Return [X, Y] of the center of cell containing provided text 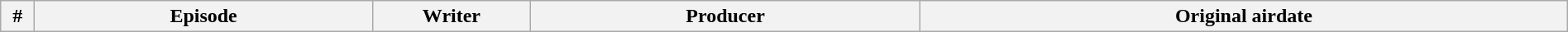
# [18, 16]
Producer [724, 16]
Writer [452, 16]
Episode [203, 16]
Original airdate [1244, 16]
